Search for the cell housing the specified text and yield its [x, y] center coordinate. 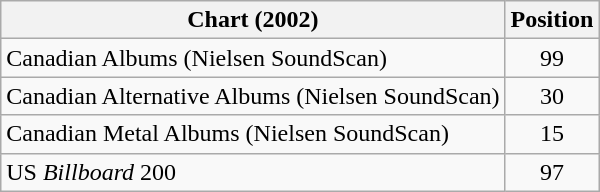
Chart (2002) [253, 20]
99 [552, 58]
Canadian Alternative Albums (Nielsen SoundScan) [253, 96]
15 [552, 134]
Canadian Metal Albums (Nielsen SoundScan) [253, 134]
97 [552, 172]
US Billboard 200 [253, 172]
Position [552, 20]
Canadian Albums (Nielsen SoundScan) [253, 58]
30 [552, 96]
